Locate the cell with the specified text and output its (X, Y) center coordinate. 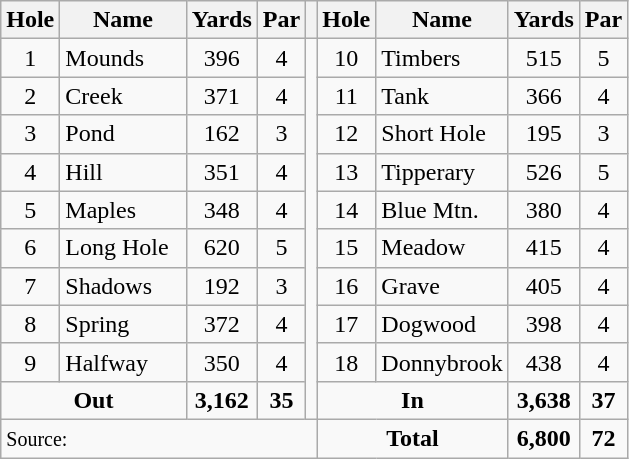
7 (30, 286)
Total (412, 438)
3,162 (222, 400)
162 (222, 134)
405 (544, 286)
192 (222, 286)
Tank (442, 96)
438 (544, 362)
11 (346, 96)
Hill (123, 172)
In (412, 400)
Blue Mtn. (442, 210)
Shadows (123, 286)
3,638 (544, 400)
372 (222, 324)
Creek (123, 96)
10 (346, 58)
380 (544, 210)
35 (281, 400)
13 (346, 172)
18 (346, 362)
526 (544, 172)
Short Hole (442, 134)
9 (30, 362)
17 (346, 324)
Maples (123, 210)
6,800 (544, 438)
348 (222, 210)
398 (544, 324)
Out (94, 400)
Pond (123, 134)
Timbers (442, 58)
Halfway (123, 362)
8 (30, 324)
Meadow (442, 248)
415 (544, 248)
396 (222, 58)
Source: (159, 438)
Mounds (123, 58)
371 (222, 96)
Spring (123, 324)
6 (30, 248)
515 (544, 58)
72 (603, 438)
14 (346, 210)
351 (222, 172)
2 (30, 96)
Grave (442, 286)
Long Hole (123, 248)
Donnybrook (442, 362)
16 (346, 286)
Dogwood (442, 324)
195 (544, 134)
Tipperary (442, 172)
350 (222, 362)
620 (222, 248)
1 (30, 58)
15 (346, 248)
12 (346, 134)
37 (603, 400)
366 (544, 96)
